Capture the cell that displays the provided text and extract its (X, Y) central coordinate. 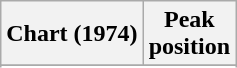
Chart (1974) (72, 34)
Peakposition (189, 34)
